Return the [x, y] coordinate for the center point of the cell that contains the specified text.  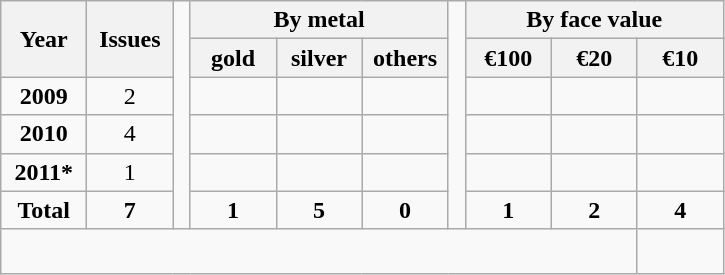
2010 [44, 134]
2009 [44, 96]
0 [405, 210]
By metal [319, 20]
Total [44, 210]
Issues [130, 39]
Year [44, 39]
5 [319, 210]
€100 [508, 58]
silver [319, 58]
7 [130, 210]
€10 [680, 58]
others [405, 58]
2011* [44, 172]
€20 [594, 58]
gold [233, 58]
By face value [594, 20]
